Detect which cell encompasses the target text, then output its [x, y] center coordinate. 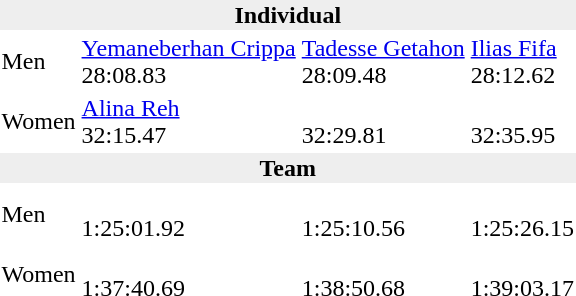
32:35.95 [522, 122]
Women [38, 122]
32:29.81 [383, 122]
Ilias Fifa28:12.62 [522, 62]
1:25:10.56 [383, 214]
Individual [288, 15]
1:25:01.92 [188, 214]
Yemaneberhan Crippa28:08.83 [188, 62]
Alina Reh32:15.47 [188, 122]
1:25:26.15 [522, 214]
Tadesse Getahon28:09.48 [383, 62]
Team [288, 168]
